Search for the cell housing the specified text and yield its (X, Y) center coordinate. 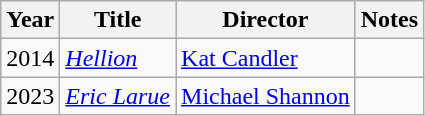
Eric Larue (118, 96)
2014 (30, 58)
Title (118, 20)
Year (30, 20)
Notes (389, 20)
Michael Shannon (266, 96)
2023 (30, 96)
Director (266, 20)
Kat Candler (266, 58)
Hellion (118, 58)
